For the text-containing cell, return its midpoint in (X, Y) coordinate format. 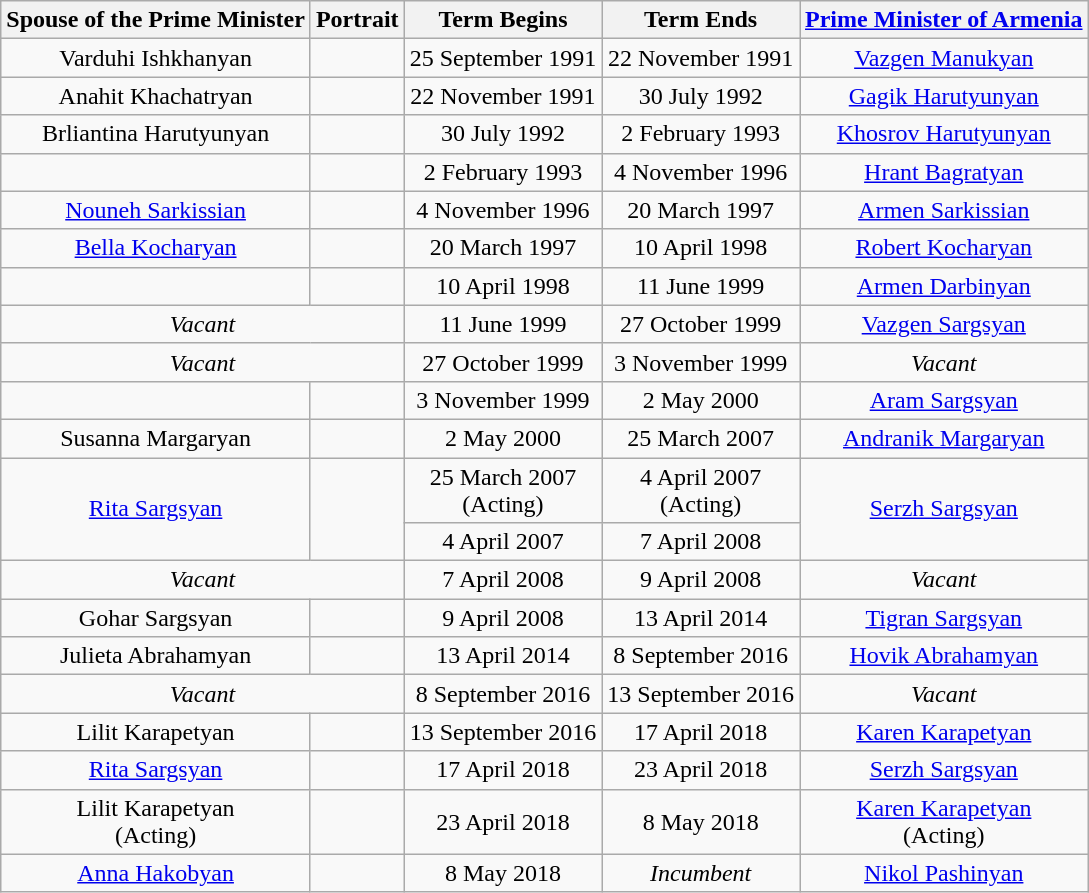
Brliantina Harutyunyan (156, 134)
Lilit Karapetyan (156, 732)
Gagik Harutyunyan (944, 96)
Hovik Abrahamyan (944, 656)
Term Begins (503, 20)
25 March 2007 (701, 438)
Incumbent (701, 873)
Gohar Sargsyan (156, 618)
Susanna Margaryan (156, 438)
Andranik Margaryan (944, 438)
Karen Karapetyan(Acting) (944, 822)
Armen Sarkissian (944, 210)
Prime Minister of Armenia (944, 20)
Nouneh Sarkissian (156, 210)
Vazgen Sargsyan (944, 324)
Armen Darbinyan (944, 286)
Tigran Sargsyan (944, 618)
Hrant Bagratyan (944, 172)
Nikol Pashinyan (944, 873)
Lilit Karapetyan(Acting) (156, 822)
Anna Hakobyan (156, 873)
Khosrov Harutyunyan (944, 134)
25 September 1991 (503, 58)
Anahit Khachatryan (156, 96)
Term Ends (701, 20)
Aram Sargsyan (944, 400)
4 April 2007(Acting) (701, 490)
Portrait (357, 20)
4 April 2007 (503, 542)
Spouse of the Prime Minister (156, 20)
25 March 2007(Acting) (503, 490)
Vazgen Manukyan (944, 58)
Julieta Abrahamyan (156, 656)
Bella Kocharyan (156, 248)
Varduhi Ishkhanyan (156, 58)
Robert Kocharyan (944, 248)
Karen Karapetyan (944, 732)
